Search for the cell housing the specified text and yield its [X, Y] center coordinate. 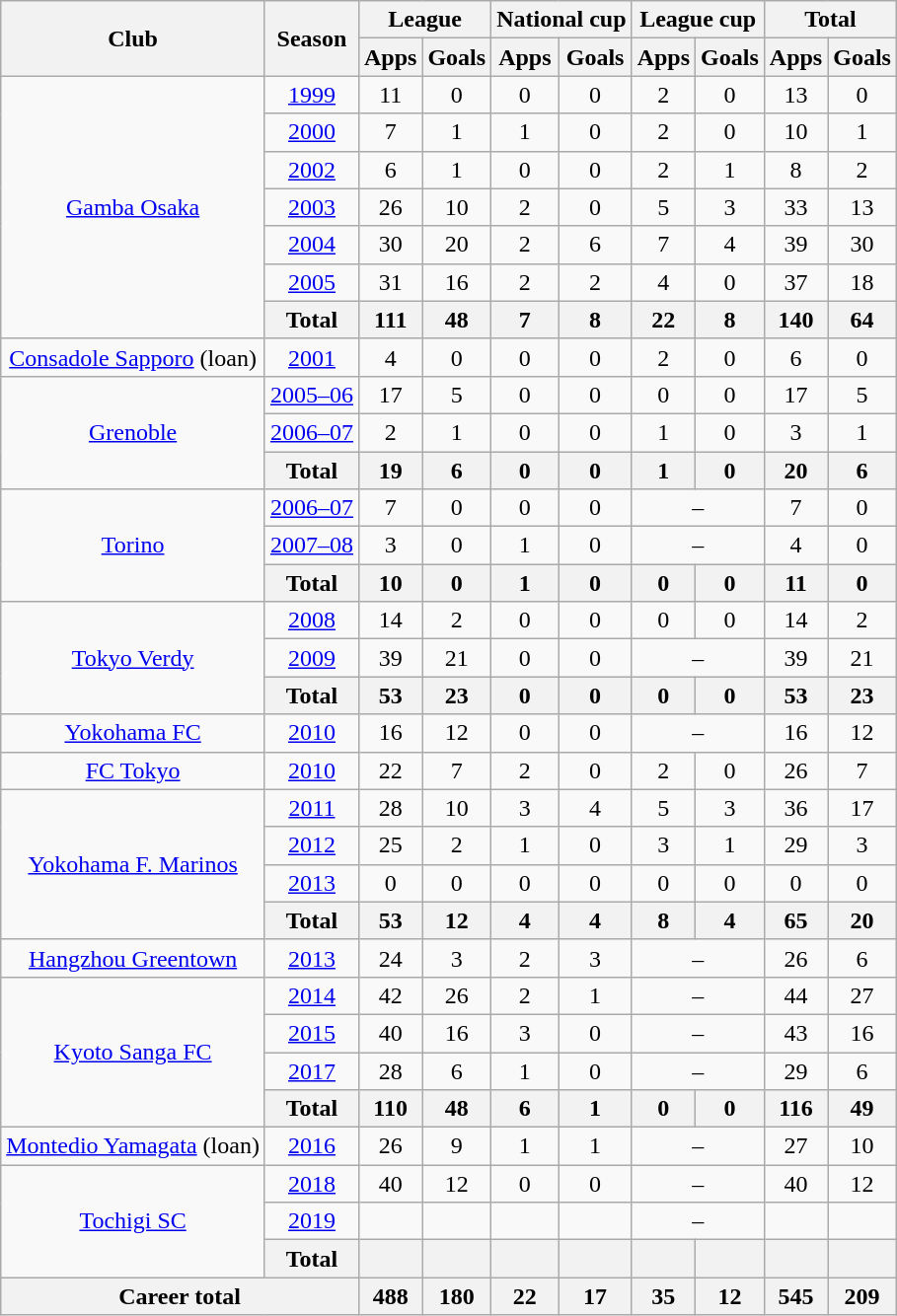
2017 [312, 1070]
National cup [561, 20]
Season [312, 38]
2001 [312, 357]
2018 [312, 1184]
2005–06 [312, 395]
Hangzhou Greentown [133, 958]
Tokyo Verdy [133, 658]
Torino [133, 546]
65 [795, 920]
2008 [312, 621]
44 [795, 995]
545 [795, 1296]
2009 [312, 658]
209 [862, 1296]
36 [795, 808]
31 [390, 282]
488 [390, 1296]
2016 [312, 1146]
2012 [312, 845]
49 [862, 1109]
9 [457, 1146]
42 [390, 995]
Yokohama FC [133, 733]
2014 [312, 995]
Gamba Osaka [133, 207]
2003 [312, 207]
111 [390, 320]
Career total [180, 1296]
1999 [312, 95]
Grenoble [133, 432]
Club [133, 38]
35 [663, 1296]
18 [862, 282]
2011 [312, 808]
Yokohama F. Marinos [133, 864]
Kyoto Sanga FC [133, 1052]
2019 [312, 1221]
League cup [698, 20]
League [424, 20]
2004 [312, 245]
2007–08 [312, 546]
33 [795, 207]
FC Tokyo [133, 770]
116 [795, 1109]
Montedio Yamagata (loan) [133, 1146]
64 [862, 320]
Consadole Sapporo (loan) [133, 357]
2015 [312, 1033]
140 [795, 320]
37 [795, 282]
43 [795, 1033]
2005 [312, 282]
19 [390, 471]
24 [390, 958]
110 [390, 1109]
2000 [312, 132]
2002 [312, 170]
Tochigi SC [133, 1221]
25 [390, 845]
180 [457, 1296]
